Return the (x, y) coordinate for the center point of the cell that contains the specified text.  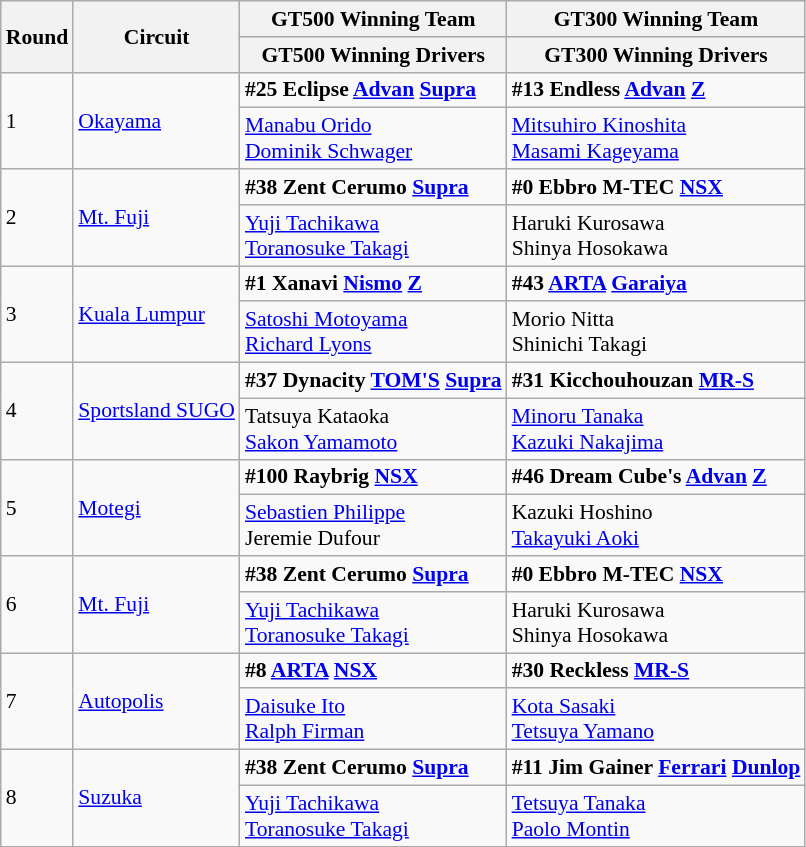
#25 Eclipse Advan Supra (374, 90)
#43 ARTA Garaiya (656, 284)
#100 Raybrig NSX (374, 477)
Circuit (156, 36)
GT500 Winning Team (374, 19)
#37 Dynacity TOM'S Supra (374, 381)
Minoru Tanaka Kazuki Nakajima (656, 428)
Autopolis (156, 702)
Kazuki Hoshino Takayuki Aoki (656, 526)
Morio Nitta Shinichi Takagi (656, 332)
#8 ARTA NSX (374, 671)
Round (38, 36)
Kuala Lumpur (156, 314)
#30 Reckless MR-S (656, 671)
Satoshi Motoyama Richard Lyons (374, 332)
GT300 Winning Team (656, 19)
Kota Sasaki Tetsuya Yamano (656, 720)
Daisuke Ito Ralph Firman (374, 720)
GT500 Winning Drivers (374, 55)
#46 Dream Cube's Advan Z (656, 477)
Sportsland SUGO (156, 412)
#31 Kicchouhouzan MR-S (656, 381)
3 (38, 314)
Tatsuya Kataoka Sakon Yamamoto (374, 428)
Manabu Orido Dominik Schwager (374, 138)
Suzuka (156, 798)
6 (38, 604)
Sebastien Philippe Jeremie Dufour (374, 526)
4 (38, 412)
Okayama (156, 120)
#13 Endless Advan Z (656, 90)
2 (38, 218)
Mitsuhiro Kinoshita Masami Kageyama (656, 138)
5 (38, 508)
1 (38, 120)
7 (38, 702)
Tetsuya Tanaka Paolo Montin (656, 816)
#1 Xanavi Nismo Z (374, 284)
#11 Jim Gainer Ferrari Dunlop (656, 768)
GT300 Winning Drivers (656, 55)
8 (38, 798)
Motegi (156, 508)
